Return the (x, y) coordinate for the center point of the cell that contains the specified text.  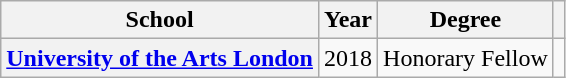
2018 (348, 58)
Year (348, 20)
University of the Arts London (160, 58)
Degree (466, 20)
Honorary Fellow (466, 58)
School (160, 20)
